Scan for the cell matching the given text and deliver its (x, y) coordinate at center. 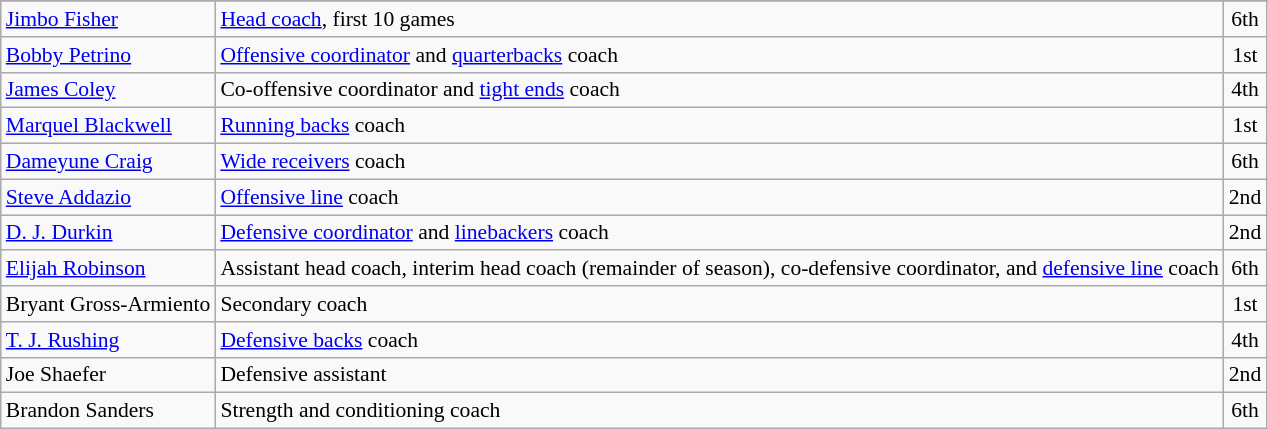
Head coach, first 10 games (719, 19)
Bryant Gross-Armiento (108, 304)
Defensive coordinator and linebackers coach (719, 233)
T. J. Rushing (108, 340)
James Coley (108, 90)
Brandon Sanders (108, 411)
Offensive line coach (719, 197)
Strength and conditioning coach (719, 411)
Jimbo Fisher (108, 19)
Secondary coach (719, 304)
Wide receivers coach (719, 162)
Assistant head coach, interim head coach (remainder of season), co-defensive coordinator, and defensive line coach (719, 269)
Bobby Petrino (108, 55)
Defensive backs coach (719, 340)
Elijah Robinson (108, 269)
Joe Shaefer (108, 375)
Dameyune Craig (108, 162)
Defensive assistant (719, 375)
Running backs coach (719, 126)
Marquel Blackwell (108, 126)
Steve Addazio (108, 197)
D. J. Durkin (108, 233)
Co-offensive coordinator and tight ends coach (719, 90)
Offensive coordinator and quarterbacks coach (719, 55)
